Locate the cell with the specified text and output its (X, Y) center coordinate. 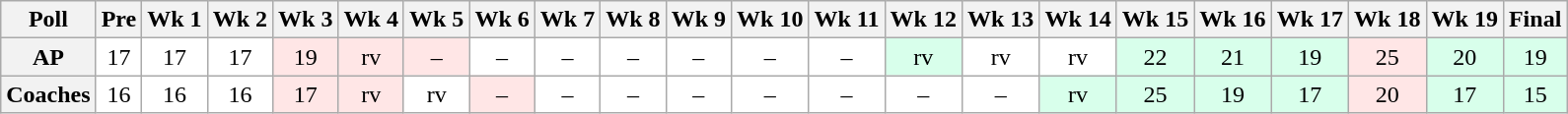
Wk 6 (502, 20)
Wk 16 (1233, 20)
Wk 10 (770, 20)
Wk 14 (1078, 20)
Wk 17 (1310, 20)
Wk 18 (1388, 20)
22 (1155, 57)
Wk 13 (1000, 20)
Wk 15 (1155, 20)
Final (1534, 20)
Wk 3 (306, 20)
Poll (48, 20)
Wk 4 (371, 20)
Wk 2 (240, 20)
Wk 8 (633, 20)
Wk 5 (436, 20)
15 (1534, 94)
Wk 12 (923, 20)
Coaches (48, 94)
Wk 1 (175, 20)
Pre (118, 20)
Wk 19 (1464, 20)
21 (1233, 57)
Wk 9 (698, 20)
Wk 7 (567, 20)
Wk 11 (846, 20)
AP (48, 57)
